From the cell containing the given text, extract its center point as [X, Y] coordinate. 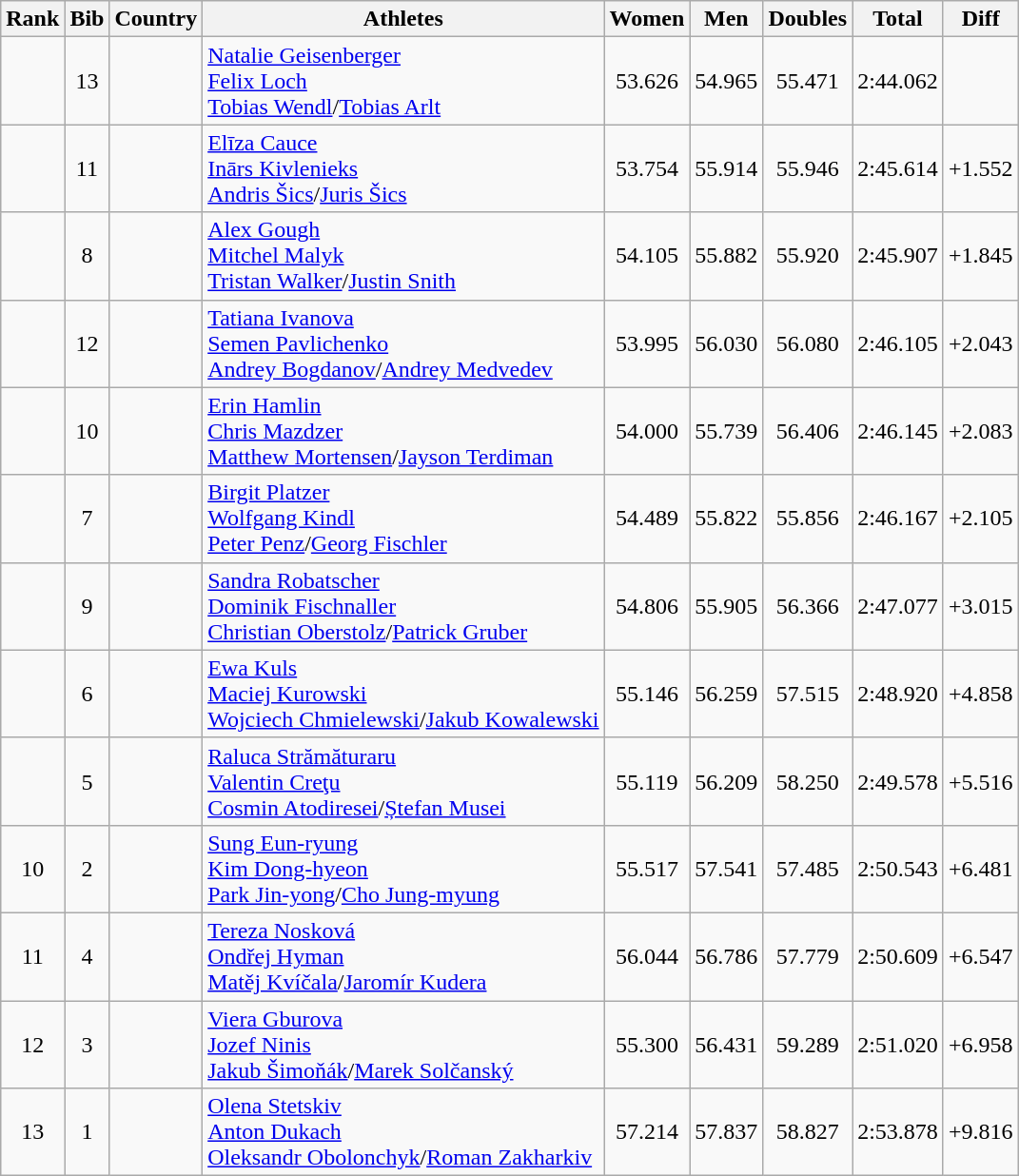
57.779 [808, 956]
Ewa KulsMaciej KurowskiWojciech Chmielewski/Jakub Kowalewski [403, 694]
Erin HamlinChris MazdzerMatthew Mortensen/Jayson Terdiman [403, 431]
59.289 [808, 1045]
8 [88, 256]
55.300 [647, 1045]
54.105 [647, 256]
Sandra RobatscherDominik FischnallerChristian Oberstolz/Patrick Gruber [403, 606]
Natalie GeisenbergerFelix LochTobias Wendl/Tobias Arlt [403, 81]
58.250 [808, 781]
2:44.062 [898, 81]
56.030 [727, 343]
2:47.077 [898, 606]
53.995 [647, 343]
Rank [32, 19]
54.965 [727, 81]
Diff [980, 19]
55.471 [808, 81]
7 [88, 519]
Tatiana IvanovaSemen PavlichenkoAndrey Bogdanov/Andrey Medvedev [403, 343]
+1.552 [980, 168]
56.080 [808, 343]
55.822 [727, 519]
2:50.609 [898, 956]
Women [647, 19]
5 [88, 781]
56.366 [808, 606]
+2.105 [980, 519]
Raluca StrămăturaruValentin CreţuCosmin Atodiresei/Ștefan Musei [403, 781]
58.827 [808, 1132]
Total [898, 19]
55.882 [727, 256]
1 [88, 1132]
55.920 [808, 256]
Doubles [808, 19]
56.209 [727, 781]
Olena StetskivAnton DukachOleksandr Obolonchyk/Roman Zakharkiv [403, 1132]
2:45.614 [898, 168]
2:46.167 [898, 519]
9 [88, 606]
54.000 [647, 431]
2 [88, 869]
53.754 [647, 168]
+6.958 [980, 1045]
55.119 [647, 781]
2:46.105 [898, 343]
+9.816 [980, 1132]
+6.547 [980, 956]
56.406 [808, 431]
2:51.020 [898, 1045]
56.259 [727, 694]
56.044 [647, 956]
56.431 [727, 1045]
55.517 [647, 869]
2:45.907 [898, 256]
54.489 [647, 519]
2:46.145 [898, 431]
4 [88, 956]
Alex GoughMitchel MalykTristan Walker/Justin Snith [403, 256]
57.515 [808, 694]
57.214 [647, 1132]
+5.516 [980, 781]
55.946 [808, 168]
3 [88, 1045]
Viera GburovaJozef NinisJakub Šimoňák/Marek Solčanský [403, 1045]
55.856 [808, 519]
57.541 [727, 869]
56.786 [727, 956]
+2.083 [980, 431]
Men [727, 19]
+1.845 [980, 256]
+2.043 [980, 343]
57.837 [727, 1132]
55.914 [727, 168]
Bib [88, 19]
55.146 [647, 694]
55.739 [727, 431]
+4.858 [980, 694]
Tereza NoskováOndřej HymanMatěj Kvíčala/Jaromír Kudera [403, 956]
54.806 [647, 606]
2:48.920 [898, 694]
2:49.578 [898, 781]
Sung Eun-ryungKim Dong-hyeonPark Jin-yong/Cho Jung-myung [403, 869]
6 [88, 694]
2:53.878 [898, 1132]
Elīza CauceInārs KivlenieksAndris Šics/Juris Šics [403, 168]
Athletes [403, 19]
+6.481 [980, 869]
55.905 [727, 606]
57.485 [808, 869]
53.626 [647, 81]
2:50.543 [898, 869]
Birgit PlatzerWolfgang KindlPeter Penz/Georg Fischler [403, 519]
Country [156, 19]
+3.015 [980, 606]
